Detect which cell encompasses the target text, then output its [X, Y] center coordinate. 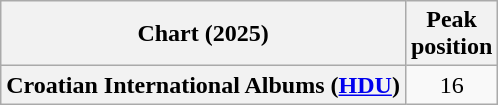
Chart (2025) [204, 34]
16 [451, 85]
Peakposition [451, 34]
Croatian International Albums (HDU) [204, 85]
